Return (x, y) of the center of cell containing provided text 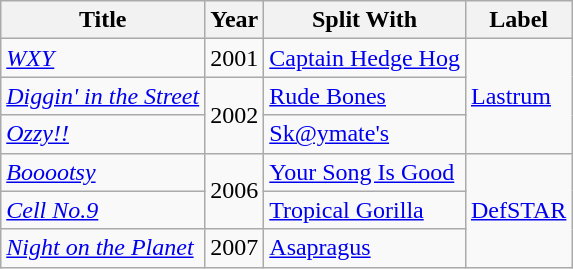
Cell No.9 (103, 210)
2007 (234, 248)
Asapragus (365, 248)
Diggin' in the Street (103, 96)
Ozzy!! (103, 134)
Your Song Is Good (365, 172)
Tropical Gorilla (365, 210)
Lastrum (518, 96)
Label (518, 20)
Rude Bones (365, 96)
DefSTAR (518, 210)
Title (103, 20)
Sk@ymate's (365, 134)
2006 (234, 191)
2001 (234, 58)
Night on the Planet (103, 248)
Captain Hedge Hog (365, 58)
Split With (365, 20)
WXY (103, 58)
Year (234, 20)
2002 (234, 115)
Booootsy (103, 172)
